Return the (X, Y) coordinate for the center point of the cell that contains the specified text.  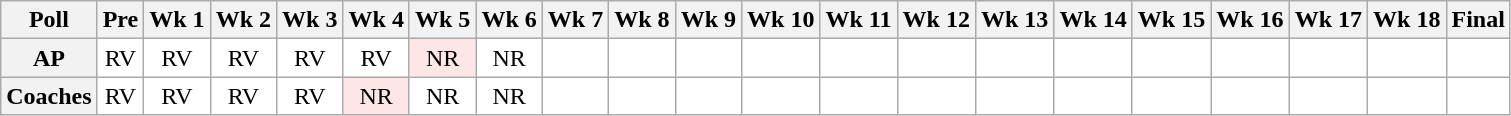
Wk 5 (442, 20)
Coaches (49, 96)
Wk 2 (243, 20)
Wk 9 (708, 20)
Wk 13 (1014, 20)
Wk 6 (509, 20)
Wk 7 (575, 20)
Wk 16 (1250, 20)
Wk 17 (1328, 20)
Pre (120, 20)
Wk 4 (376, 20)
Wk 15 (1171, 20)
Wk 1 (177, 20)
Wk 12 (936, 20)
Final (1478, 20)
Wk 3 (310, 20)
AP (49, 58)
Poll (49, 20)
Wk 14 (1093, 20)
Wk 10 (781, 20)
Wk 18 (1407, 20)
Wk 11 (858, 20)
Wk 8 (642, 20)
